Output the (x, y) coordinate of the center of the cell containing the given text.  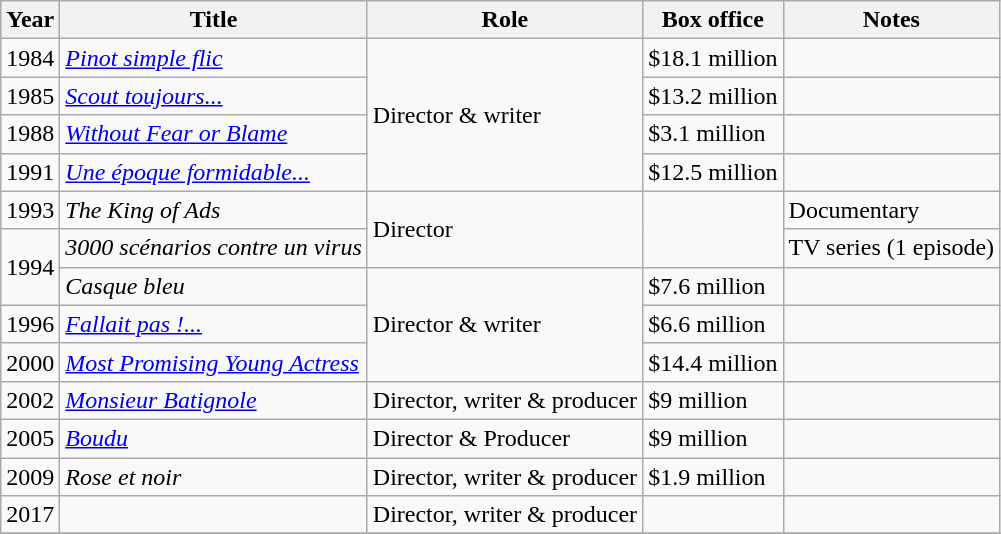
2009 (30, 477)
2005 (30, 438)
$18.1 million (713, 58)
2017 (30, 515)
$1.9 million (713, 477)
$3.1 million (713, 134)
Notes (892, 20)
Director (504, 229)
Scout toujours... (214, 96)
Without Fear or Blame (214, 134)
1985 (30, 96)
$14.4 million (713, 362)
Role (504, 20)
Monsieur Batignole (214, 400)
2002 (30, 400)
$12.5 million (713, 172)
Title (214, 20)
Most Promising Young Actress (214, 362)
$6.6 million (713, 324)
Une époque formidable... (214, 172)
1984 (30, 58)
Rose et noir (214, 477)
Fallait pas !... (214, 324)
$7.6 million (713, 286)
1996 (30, 324)
1988 (30, 134)
The King of Ads (214, 210)
1994 (30, 267)
Pinot simple flic (214, 58)
3000 scénarios contre un virus (214, 248)
Boudu (214, 438)
2000 (30, 362)
Director & Producer (504, 438)
TV series (1 episode) (892, 248)
$13.2 million (713, 96)
1991 (30, 172)
1993 (30, 210)
Documentary (892, 210)
Year (30, 20)
Casque bleu (214, 286)
Box office (713, 20)
